For the text-containing cell, return its midpoint in (x, y) coordinate format. 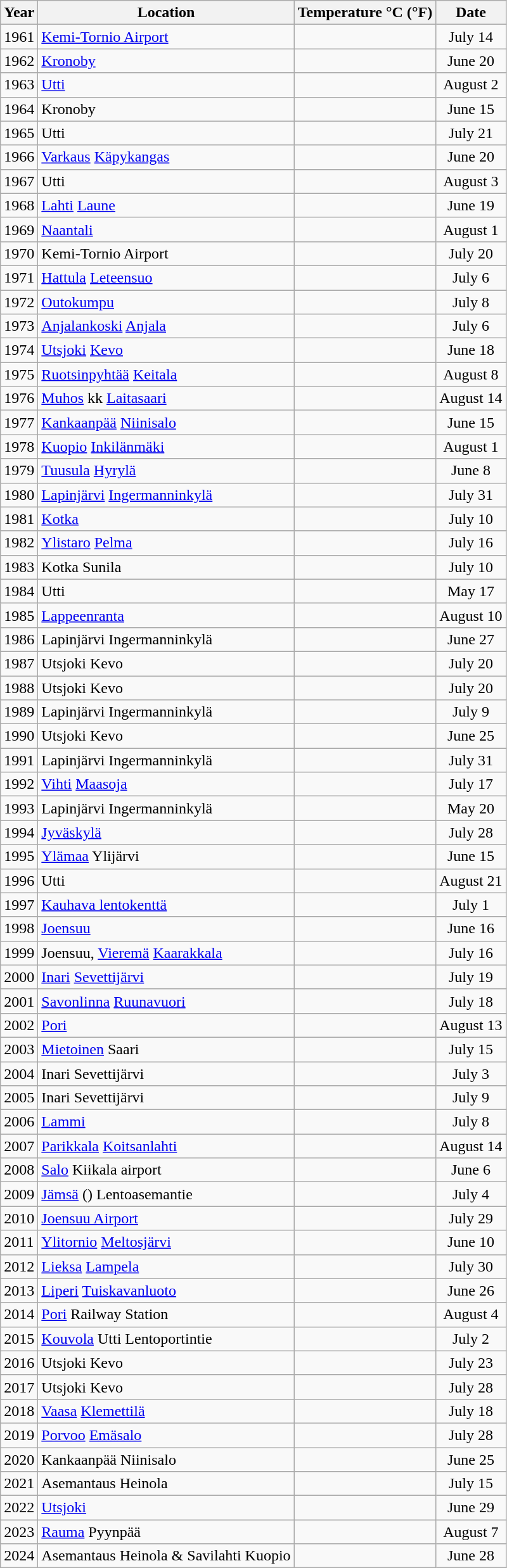
Asemantaus Heinola & Savilahti Kuopio (166, 1556)
1980 (19, 495)
1967 (19, 181)
Salo Kiikala airport (166, 1170)
2000 (19, 977)
Date (471, 13)
1984 (19, 591)
1989 (19, 712)
Porvoo Emäsalo (166, 1435)
June 18 (471, 350)
1981 (19, 519)
2019 (19, 1435)
1977 (19, 423)
Location (166, 13)
Outokumpu (166, 302)
1976 (19, 398)
August 8 (471, 374)
2001 (19, 1001)
July 30 (471, 1266)
Mietoinen Saari (166, 1049)
2012 (19, 1266)
Vaasa Klemettilä (166, 1411)
August 10 (471, 615)
Ruotsinpyhtää Keitala (166, 374)
July 2 (471, 1339)
1961 (19, 37)
2015 (19, 1339)
2021 (19, 1484)
2020 (19, 1459)
1962 (19, 61)
1996 (19, 881)
Parikkala Koitsanlahti (166, 1146)
2022 (19, 1508)
Ylistaro Pelma (166, 543)
June 10 (471, 1242)
August 13 (471, 1025)
Lahti Laune (166, 205)
1987 (19, 663)
July 3 (471, 1074)
August 21 (471, 881)
Muhos kk Laitasaari (166, 398)
Kouvola Utti Lentoportintie (166, 1339)
June 28 (471, 1556)
1964 (19, 109)
1972 (19, 302)
Jyväskylä (166, 832)
June 29 (471, 1508)
1985 (19, 615)
Naantali (166, 229)
1982 (19, 543)
2013 (19, 1291)
July 17 (471, 784)
2010 (19, 1218)
1971 (19, 277)
June 26 (471, 1291)
2018 (19, 1411)
1973 (19, 326)
1986 (19, 639)
2023 (19, 1532)
2017 (19, 1387)
Kotka (166, 519)
Liperi Tuiskavanluoto (166, 1291)
2006 (19, 1122)
August 4 (471, 1315)
Asemantaus Heinola (166, 1484)
July 4 (471, 1194)
2008 (19, 1170)
July 21 (471, 133)
Rauma Pyynpää (166, 1532)
1993 (19, 808)
Year (19, 13)
Vihti Maasoja (166, 784)
2016 (19, 1363)
Ylämaa Ylijärvi (166, 857)
1998 (19, 929)
2024 (19, 1556)
May 17 (471, 591)
Pori Railway Station (166, 1315)
2011 (19, 1242)
1983 (19, 567)
Varkaus Käpykangas (166, 157)
1966 (19, 157)
1978 (19, 447)
June 8 (471, 471)
Kotka Sunila (166, 567)
1965 (19, 133)
1999 (19, 953)
August 7 (471, 1532)
1992 (19, 784)
1979 (19, 471)
May 20 (471, 808)
Lappeenranta (166, 615)
July 1 (471, 905)
July 14 (471, 37)
1988 (19, 687)
Joensuu, Vieremä Kaarakkala (166, 953)
Jämsä () Lentoasemantie (166, 1194)
1995 (19, 857)
Joensuu (166, 929)
June 19 (471, 205)
1975 (19, 374)
Savonlinna Ruunavuori (166, 1001)
2003 (19, 1049)
Kauhava lentokenttä (166, 905)
1991 (19, 760)
Lammi (166, 1122)
2004 (19, 1074)
Kuopio Inkilänmäki (166, 447)
July 19 (471, 977)
June 16 (471, 929)
1969 (19, 229)
June 6 (471, 1170)
July 29 (471, 1218)
Anjalankoski Anjala (166, 326)
1974 (19, 350)
1997 (19, 905)
1990 (19, 736)
2002 (19, 1025)
August 3 (471, 181)
Tuusula Hyrylä (166, 471)
Utsjoki (166, 1508)
July 23 (471, 1363)
Hattula Leteensuo (166, 277)
Pori (166, 1025)
2014 (19, 1315)
Lieksa Lampela (166, 1266)
1970 (19, 253)
1968 (19, 205)
Joensuu Airport (166, 1218)
1963 (19, 85)
2009 (19, 1194)
August 2 (471, 85)
June 27 (471, 639)
2007 (19, 1146)
Temperature °C (°F) (365, 13)
1994 (19, 832)
2005 (19, 1098)
Ylitornio Meltosjärvi (166, 1242)
